Search for the cell housing the specified text and yield its (x, y) center coordinate. 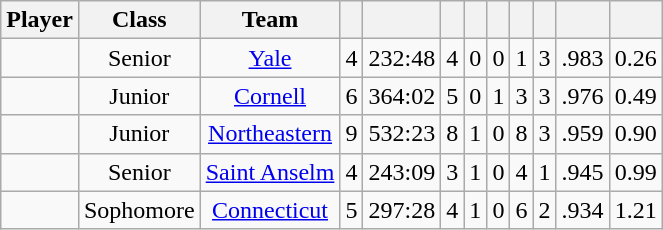
.959 (582, 134)
532:23 (402, 134)
Yale (270, 58)
1.21 (636, 210)
0.49 (636, 96)
.934 (582, 210)
232:48 (402, 58)
Northeastern (270, 134)
Saint Anselm (270, 172)
Player (40, 20)
.945 (582, 172)
297:28 (402, 210)
0.26 (636, 58)
0.99 (636, 172)
Connecticut (270, 210)
364:02 (402, 96)
243:09 (402, 172)
Sophomore (139, 210)
9 (352, 134)
Class (139, 20)
Cornell (270, 96)
.983 (582, 58)
.976 (582, 96)
2 (544, 210)
0.90 (636, 134)
Team (270, 20)
